Capture the cell that displays the provided text and extract its (x, y) central coordinate. 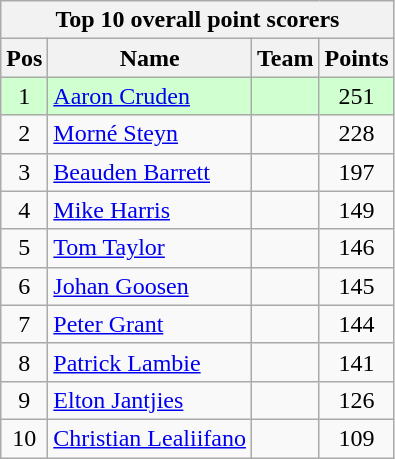
Points (356, 58)
9 (24, 400)
Tom Taylor (150, 248)
1 (24, 96)
Aaron Cruden (150, 96)
228 (356, 134)
Morné Steyn (150, 134)
4 (24, 210)
Christian Lealiifano (150, 438)
10 (24, 438)
Beauden Barrett (150, 172)
Patrick Lambie (150, 362)
5 (24, 248)
2 (24, 134)
Team (285, 58)
Pos (24, 58)
Mike Harris (150, 210)
Top 10 overall point scorers (198, 20)
6 (24, 286)
7 (24, 324)
Peter Grant (150, 324)
Elton Jantjies (150, 400)
3 (24, 172)
Johan Goosen (150, 286)
Name (150, 58)
8 (24, 362)
144 (356, 324)
197 (356, 172)
149 (356, 210)
145 (356, 286)
251 (356, 96)
109 (356, 438)
126 (356, 400)
141 (356, 362)
146 (356, 248)
